Output the (x, y) coordinate of the center of the cell containing the given text.  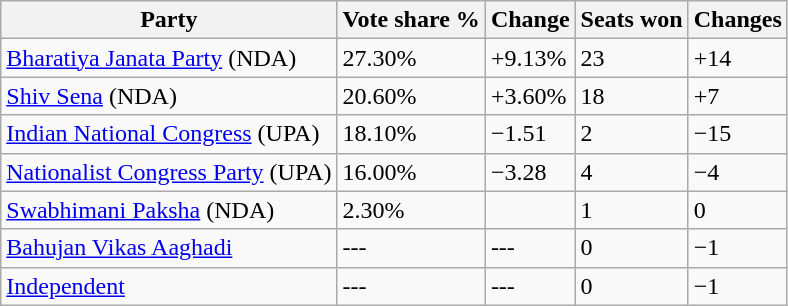
+14 (738, 58)
Vote share % (411, 20)
2 (632, 134)
−4 (738, 172)
23 (632, 58)
+9.13% (530, 58)
Indian National Congress (UPA) (169, 134)
Change (530, 20)
Independent (169, 286)
18.10% (411, 134)
Bharatiya Janata Party (NDA) (169, 58)
Nationalist Congress Party (UPA) (169, 172)
18 (632, 96)
Swabhimani Paksha (NDA) (169, 210)
Shiv Sena (NDA) (169, 96)
1 (632, 210)
−3.28 (530, 172)
−1.51 (530, 134)
20.60% (411, 96)
+7 (738, 96)
2.30% (411, 210)
−15 (738, 134)
16.00% (411, 172)
4 (632, 172)
Bahujan Vikas Aaghadi (169, 248)
Changes (738, 20)
Seats won (632, 20)
Party (169, 20)
+3.60% (530, 96)
27.30% (411, 58)
